Locate the cell with the specified text and output its (x, y) center coordinate. 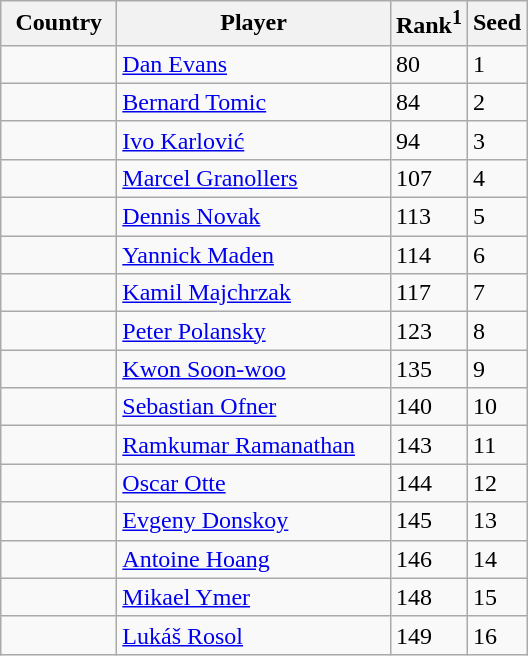
14 (496, 559)
15 (496, 597)
Marcel Granollers (254, 178)
3 (496, 140)
Kamil Majchrzak (254, 293)
113 (428, 217)
7 (496, 293)
145 (428, 521)
9 (496, 369)
140 (428, 407)
114 (428, 255)
107 (428, 178)
6 (496, 255)
Ramkumar Ramanathan (254, 445)
Lukáš Rosol (254, 635)
Rank1 (428, 24)
84 (428, 102)
148 (428, 597)
Peter Polansky (254, 331)
Kwon Soon-woo (254, 369)
Sebastian Ofner (254, 407)
Mikael Ymer (254, 597)
117 (428, 293)
Country (59, 24)
1 (496, 64)
Player (254, 24)
Ivo Karlović (254, 140)
143 (428, 445)
80 (428, 64)
Seed (496, 24)
13 (496, 521)
Yannick Maden (254, 255)
8 (496, 331)
123 (428, 331)
10 (496, 407)
146 (428, 559)
11 (496, 445)
2 (496, 102)
16 (496, 635)
Antoine Hoang (254, 559)
135 (428, 369)
12 (496, 483)
4 (496, 178)
94 (428, 140)
Dan Evans (254, 64)
Evgeny Donskoy (254, 521)
149 (428, 635)
Bernard Tomic (254, 102)
Dennis Novak (254, 217)
5 (496, 217)
Oscar Otte (254, 483)
144 (428, 483)
